Pinpoint the cell where the given text exists, returning its (X, Y) midpoint coordinate. 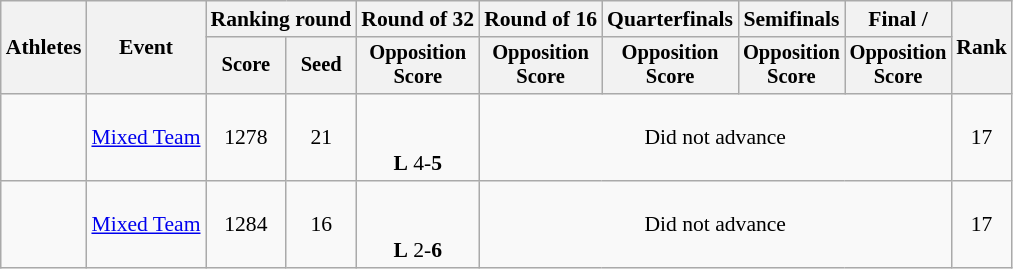
Rank (982, 48)
Score (246, 66)
16 (321, 224)
L 2-6 (418, 224)
Athletes (44, 48)
Final / (898, 19)
Quarterfinals (670, 19)
21 (321, 138)
1284 (246, 224)
Round of 32 (418, 19)
Ranking round (282, 19)
Seed (321, 66)
Event (146, 48)
L 4-5 (418, 138)
Round of 16 (540, 19)
Semifinals (792, 19)
1278 (246, 138)
